For the text-containing cell, return its midpoint in (x, y) coordinate format. 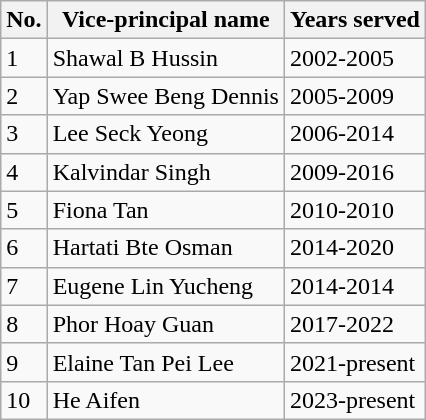
Fiona Tan (166, 210)
2014-2014 (354, 286)
Years served (354, 20)
10 (24, 400)
Shawal B Hussin (166, 58)
8 (24, 324)
He Aifen (166, 400)
Kalvindar Singh (166, 172)
2010-2010 (354, 210)
Elaine Tan Pei Lee (166, 362)
Eugene Lin Yucheng (166, 286)
2002-2005 (354, 58)
2006-2014 (354, 134)
5 (24, 210)
2014-2020 (354, 248)
3 (24, 134)
2021-present (354, 362)
6 (24, 248)
Phor Hoay Guan (166, 324)
2017-2022 (354, 324)
4 (24, 172)
2023-present (354, 400)
Vice-principal name (166, 20)
1 (24, 58)
9 (24, 362)
Hartati Bte Osman (166, 248)
Lee Seck Yeong (166, 134)
7 (24, 286)
No. (24, 20)
Yap Swee Beng Dennis (166, 96)
2 (24, 96)
2009-2016 (354, 172)
2005-2009 (354, 96)
